From the cell containing the given text, extract its center point as (x, y) coordinate. 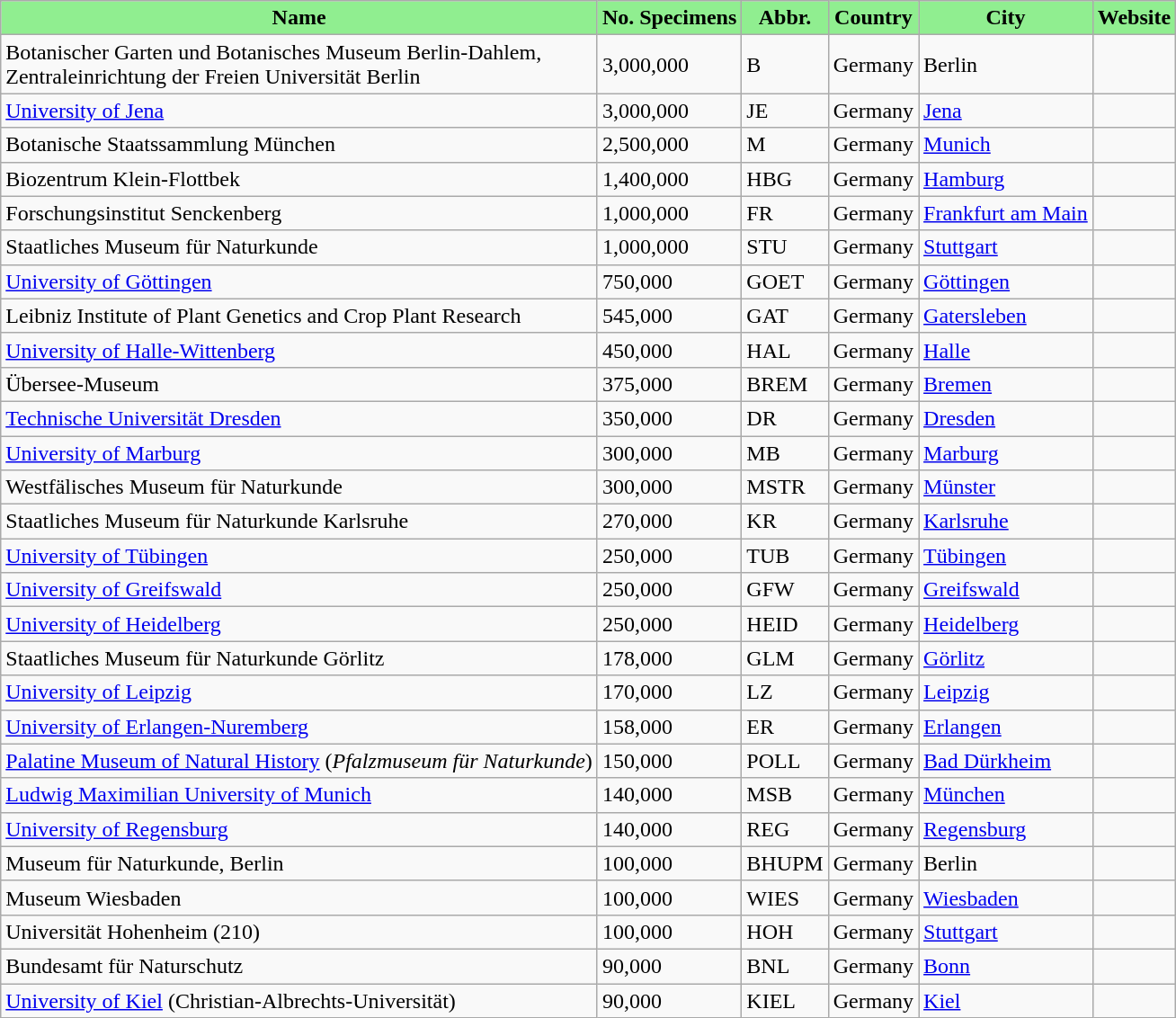
Munich (1006, 145)
375,000 (669, 384)
MB (785, 452)
Hamburg (1006, 179)
Jena (1006, 111)
WIES (785, 897)
B (785, 65)
Göttingen (1006, 281)
Ludwig Maximilian University of Munich (299, 795)
BHUPM (785, 863)
GFW (785, 590)
BNL (785, 966)
Bad Dürkheim (1006, 761)
HEID (785, 624)
Greifswald (1006, 590)
Gatersleben (1006, 316)
BREM (785, 384)
Münster (1006, 487)
Tübingen (1006, 556)
350,000 (669, 418)
Karlsruhe (1006, 522)
City (1006, 18)
Country (873, 18)
Staatliches Museum für Naturkunde Karlsruhe (299, 522)
DR (785, 418)
KR (785, 522)
Leipzig (1006, 692)
Botanischer Garten und Botanisches Museum Berlin-Dahlem,Zentraleinrichtung der Freien Universität Berlin (299, 65)
University of Leipzig (299, 692)
GAT (785, 316)
450,000 (669, 350)
University of Tübingen (299, 556)
University of Marburg (299, 452)
Übersee-Museum (299, 384)
1,400,000 (669, 179)
Bundesamt für Naturschutz (299, 966)
Frankfurt am Main (1006, 213)
Palatine Museum of Natural History (Pfalzmuseum für Naturkunde) (299, 761)
University of Kiel (Christian-Albrechts-Universität) (299, 1001)
Bremen (1006, 384)
158,000 (669, 727)
Leibniz Institute of Plant Genetics and Crop Plant Research (299, 316)
Halle (1006, 350)
Forschungsinstitut Senckenberg (299, 213)
Regensburg (1006, 829)
Staatliches Museum für Naturkunde (299, 247)
Staatliches Museum für Naturkunde Görlitz (299, 658)
Heidelberg (1006, 624)
270,000 (669, 522)
TUB (785, 556)
Görlitz (1006, 658)
University of Halle-Wittenberg (299, 350)
150,000 (669, 761)
Botanische Staatssammlung München (299, 145)
University of Heidelberg (299, 624)
Wiesbaden (1006, 897)
MSTR (785, 487)
2,500,000 (669, 145)
University of Regensburg (299, 829)
ER (785, 727)
Erlangen (1006, 727)
REG (785, 829)
HBG (785, 179)
Bonn (1006, 966)
Biozentrum Klein-Flottbek (299, 179)
Universität Hohenheim (210) (299, 932)
GOET (785, 281)
Name (299, 18)
HOH (785, 932)
170,000 (669, 692)
Kiel (1006, 1001)
750,000 (669, 281)
Museum für Naturkunde, Berlin (299, 863)
FR (785, 213)
Museum Wiesbaden (299, 897)
STU (785, 247)
University of Göttingen (299, 281)
University of Erlangen-Nuremberg (299, 727)
Dresden (1006, 418)
545,000 (669, 316)
LZ (785, 692)
Technische Universität Dresden (299, 418)
Marburg (1006, 452)
HAL (785, 350)
München (1006, 795)
M (785, 145)
Westfälisches Museum für Naturkunde (299, 487)
MSB (785, 795)
178,000 (669, 658)
KIEL (785, 1001)
POLL (785, 761)
Website (1134, 18)
Abbr. (785, 18)
University of Jena (299, 111)
University of Greifswald (299, 590)
JE (785, 111)
GLM (785, 658)
No. Specimens (669, 18)
